Determine the (x, y) coordinate at the center of the cell enclosing the given text.  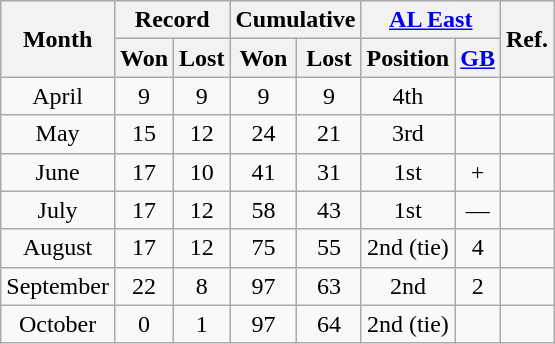
AL East (431, 20)
15 (144, 134)
64 (329, 324)
2 (478, 286)
Position (408, 58)
July (58, 210)
Ref. (528, 39)
June (58, 172)
Record (172, 20)
3rd (408, 134)
4th (408, 96)
55 (329, 248)
April (58, 96)
Month (58, 39)
22 (144, 286)
August (58, 248)
— (478, 210)
4 (478, 248)
8 (202, 286)
0 (144, 324)
Cumulative (296, 20)
24 (264, 134)
10 (202, 172)
GB (478, 58)
2nd (408, 286)
41 (264, 172)
63 (329, 286)
October (58, 324)
September (58, 286)
43 (329, 210)
+ (478, 172)
May (58, 134)
58 (264, 210)
31 (329, 172)
1 (202, 324)
75 (264, 248)
21 (329, 134)
